Scan for the cell matching the given text and deliver its (X, Y) coordinate at center. 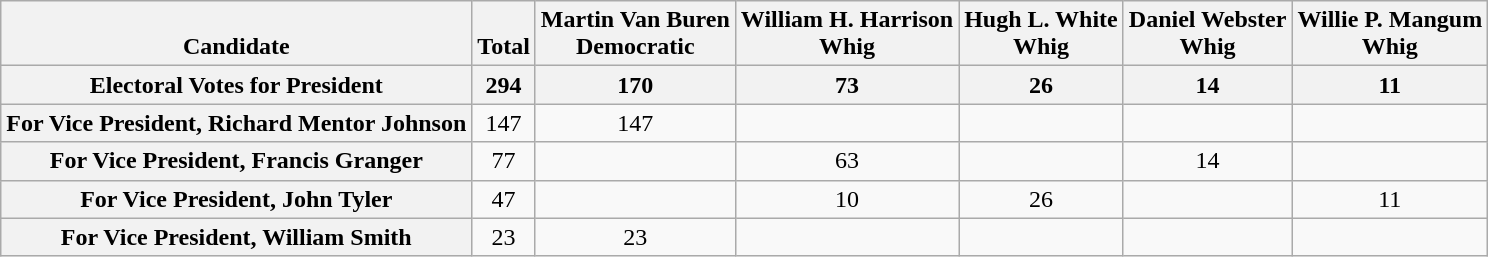
For Vice President, Francis Granger (236, 161)
For Vice President, John Tyler (236, 199)
Daniel WebsterWhig (1208, 34)
73 (846, 85)
170 (635, 85)
77 (504, 161)
63 (846, 161)
Willie P. MangumWhig (1390, 34)
294 (504, 85)
For Vice President, William Smith (236, 237)
Electoral Votes for President (236, 85)
Total (504, 34)
Hugh L. WhiteWhig (1042, 34)
10 (846, 199)
For Vice President, Richard Mentor Johnson (236, 123)
47 (504, 199)
William H. HarrisonWhig (846, 34)
Martin Van BurenDemocratic (635, 34)
Candidate (236, 34)
